Capture the cell that displays the provided text and extract its [X, Y] central coordinate. 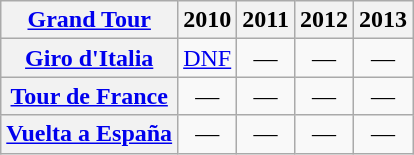
2012 [324, 20]
Tour de France [90, 96]
2011 [266, 20]
DNF [208, 58]
Grand Tour [90, 20]
2010 [208, 20]
2013 [384, 20]
Giro d'Italia [90, 58]
Vuelta a España [90, 134]
